Provide the (x, y) coordinate of the cell's center where the given text is located.  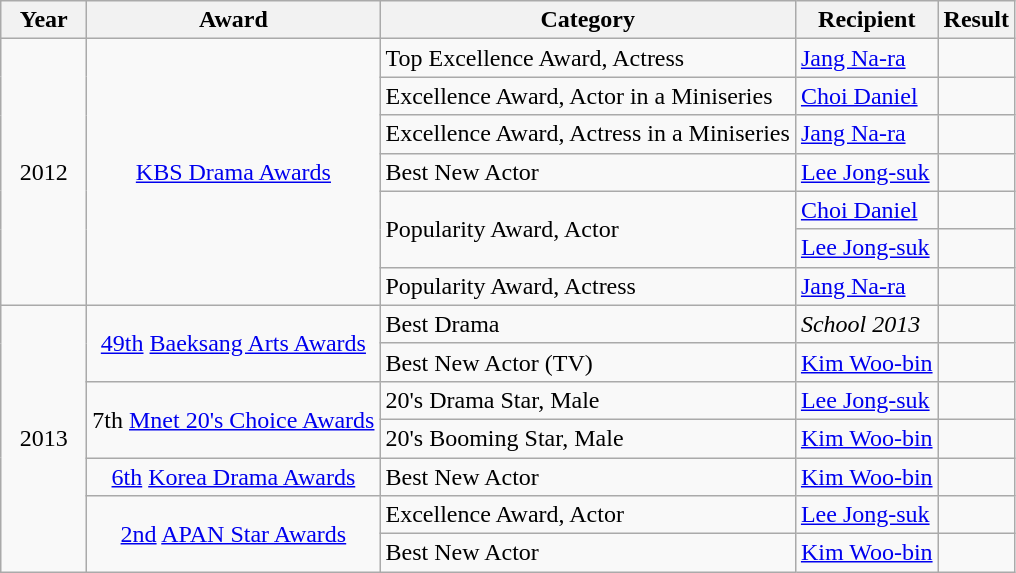
Recipient (866, 20)
Best Drama (588, 324)
Award (234, 20)
Year (44, 20)
School 2013 (866, 324)
20's Booming Star, Male (588, 438)
6th Korea Drama Awards (234, 477)
Best New Actor (TV) (588, 362)
2012 (44, 172)
Excellence Award, Actor (588, 515)
Excellence Award, Actress in a Miniseries (588, 134)
49th Baeksang Arts Awards (234, 343)
2nd APAN Star Awards (234, 534)
2013 (44, 438)
Excellence Award, Actor in a Miniseries (588, 96)
Popularity Award, Actress (588, 286)
Top Excellence Award, Actress (588, 58)
7th Mnet 20's Choice Awards (234, 419)
KBS Drama Awards (234, 172)
Popularity Award, Actor (588, 229)
Category (588, 20)
Result (976, 20)
20's Drama Star, Male (588, 400)
